Scan for the cell matching the given text and deliver its [X, Y] coordinate at center. 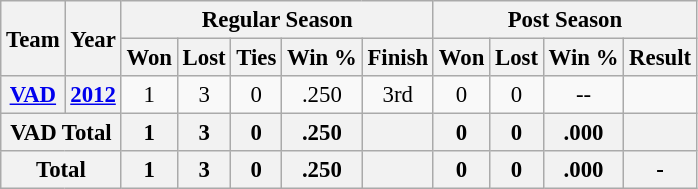
Result [660, 58]
Post Season [564, 20]
Regular Season [277, 20]
Finish [398, 58]
Total [61, 170]
Team [33, 38]
VAD Total [61, 133]
2012 [93, 95]
-- [583, 95]
3rd [398, 95]
- [660, 170]
VAD [33, 95]
Ties [256, 58]
Year [93, 38]
